Pinpoint the cell where the given text exists, returning its (X, Y) midpoint coordinate. 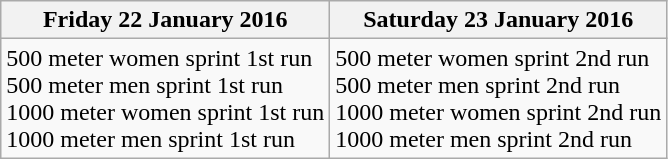
500 meter women sprint 2nd run 500 meter men sprint 2nd run 1000 meter women sprint 2nd run 1000 meter men sprint 2nd run (498, 98)
Friday 22 January 2016 (166, 20)
500 meter women sprint 1st run 500 meter men sprint 1st run 1000 meter women sprint 1st run 1000 meter men sprint 1st run (166, 98)
Saturday 23 January 2016 (498, 20)
